Return [x, y] of the center of cell containing provided text 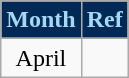
Month [41, 20]
Ref [104, 20]
April [41, 58]
